Return the (X, Y) coordinate for the center point of the cell that contains the specified text.  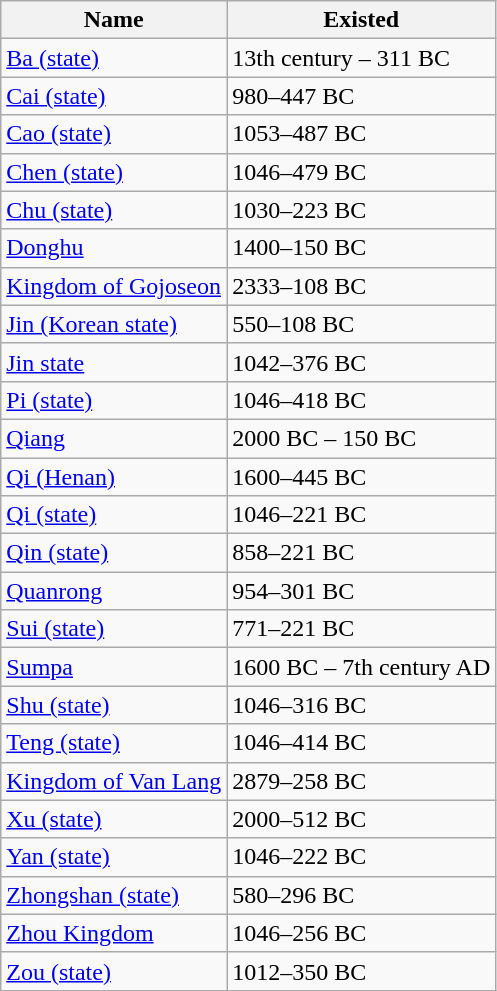
2000 BC – 150 BC (362, 438)
1012–350 BC (362, 971)
1046–418 BC (362, 400)
Quanrong (114, 591)
13th century – 311 BC (362, 58)
Qi (Henan) (114, 477)
550–108 BC (362, 324)
Qi (state) (114, 515)
1400–150 BC (362, 248)
Kingdom of Van Lang (114, 781)
1042–376 BC (362, 362)
2879–258 BC (362, 781)
1046–316 BC (362, 705)
771–221 BC (362, 629)
Donghu (114, 248)
980–447 BC (362, 96)
Qiang (114, 438)
Zhongshan (state) (114, 895)
1046–414 BC (362, 743)
954–301 BC (362, 591)
Zou (state) (114, 971)
Zhou Kingdom (114, 933)
Existed (362, 20)
Sumpa (114, 667)
1046–256 BC (362, 933)
1046–479 BC (362, 172)
Shu (state) (114, 705)
Sui (state) (114, 629)
858–221 BC (362, 553)
Xu (state) (114, 819)
1030–223 BC (362, 210)
1600 BC – 7th century AD (362, 667)
Jin (Korean state) (114, 324)
Cao (state) (114, 134)
Teng (state) (114, 743)
Yan (state) (114, 857)
Chu (state) (114, 210)
1046–221 BC (362, 515)
Jin state (114, 362)
2000–512 BC (362, 819)
Pi (state) (114, 400)
Kingdom of Gojoseon (114, 286)
Qin (state) (114, 553)
580–296 BC (362, 895)
2333–108 BC (362, 286)
Ba (state) (114, 58)
Name (114, 20)
1046–222 BC (362, 857)
Cai (state) (114, 96)
Chen (state) (114, 172)
1053–487 BC (362, 134)
1600–445 BC (362, 477)
